Scan for the cell matching the given text and deliver its (x, y) coordinate at center. 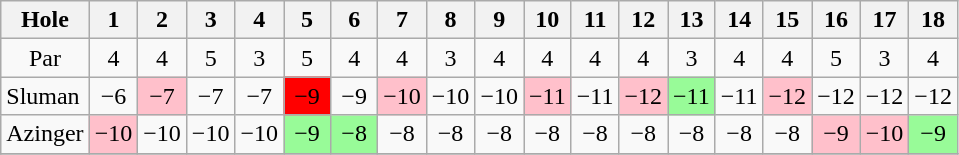
Hole (45, 20)
16 (836, 20)
18 (934, 20)
Azinger (45, 134)
Par (45, 58)
1 (114, 20)
11 (595, 20)
9 (500, 20)
6 (354, 20)
−6 (114, 96)
2 (162, 20)
12 (644, 20)
8 (450, 20)
15 (788, 20)
10 (548, 20)
7 (402, 20)
Sluman (45, 96)
14 (739, 20)
17 (884, 20)
13 (692, 20)
